Extract the (X, Y) coordinate from the center of the cell holding the provided text.  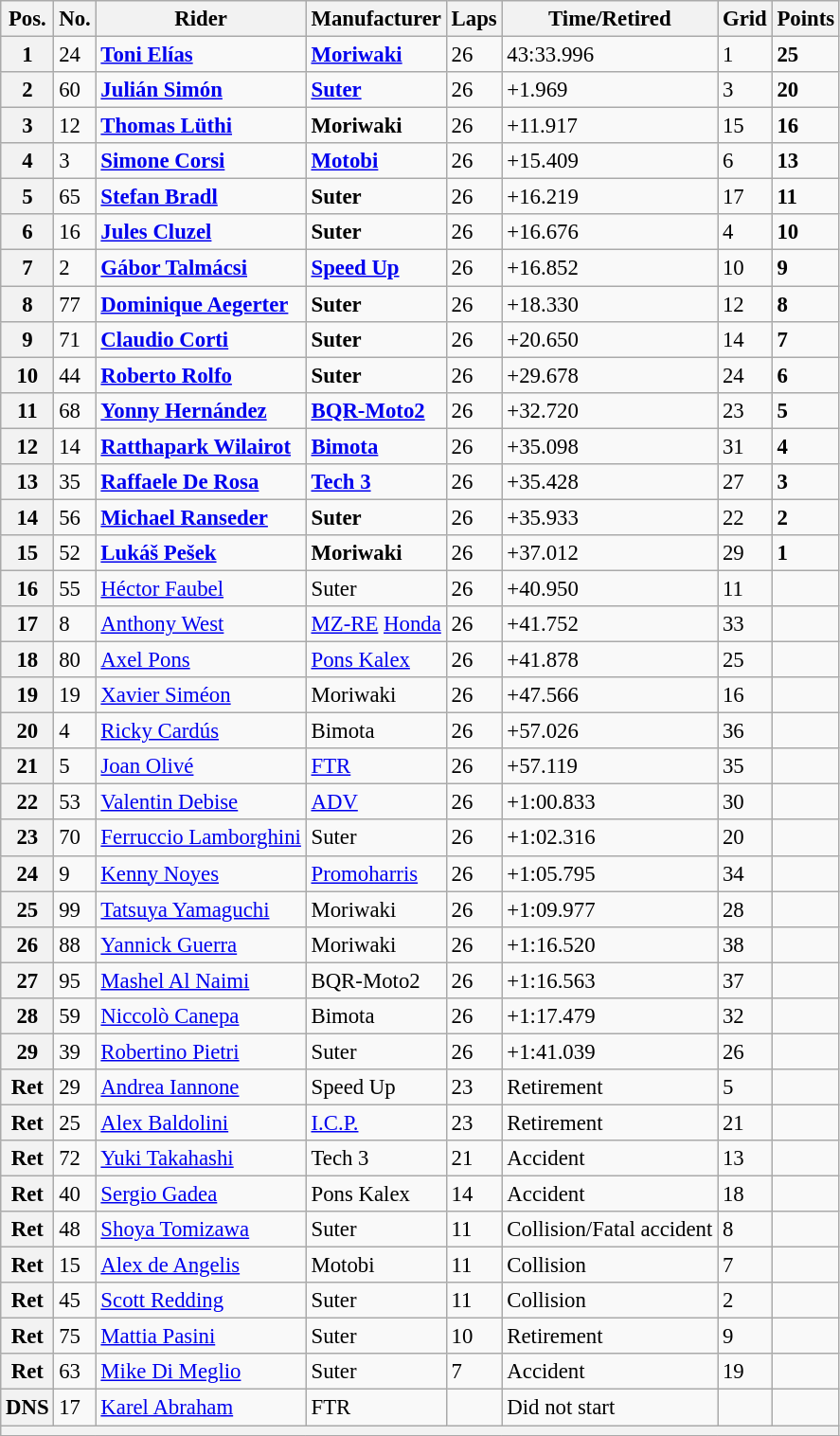
Laps (474, 19)
+1:41.039 (610, 1051)
34 (744, 873)
+16.676 (610, 232)
Valentin Debise (201, 802)
32 (744, 1016)
+11.917 (610, 126)
Yonny Hernández (201, 410)
Promoharris (376, 873)
71 (75, 339)
+41.752 (610, 624)
+1:00.833 (610, 802)
ADV (376, 802)
45 (75, 1301)
80 (75, 660)
43:33.996 (610, 55)
+1:05.795 (610, 873)
Mattia Pasini (201, 1337)
56 (75, 517)
Did not start (610, 1408)
88 (75, 944)
Gábor Talmácsi (201, 268)
I.C.P. (376, 1122)
Simone Corsi (201, 161)
Shoya Tomizawa (201, 1230)
Collision/Fatal accident (610, 1230)
Jules Cluzel (201, 232)
65 (75, 197)
No. (75, 19)
Stefan Bradl (201, 197)
+16.219 (610, 197)
Yuki Takahashi (201, 1158)
DNS (27, 1408)
Thomas Lüthi (201, 126)
+29.678 (610, 375)
Points (805, 19)
55 (75, 588)
53 (75, 802)
Andrea Iannone (201, 1087)
+35.933 (610, 517)
59 (75, 1016)
40 (75, 1194)
Niccolò Canepa (201, 1016)
33 (744, 624)
36 (744, 731)
Raffaele De Rosa (201, 482)
Sergio Gadea (201, 1194)
+35.098 (610, 446)
Time/Retired (610, 19)
Grid (744, 19)
30 (744, 802)
44 (75, 375)
+1:17.479 (610, 1016)
Xavier Siméon (201, 695)
Anthony West (201, 624)
+37.012 (610, 553)
+15.409 (610, 161)
Robertino Pietri (201, 1051)
Yannick Guerra (201, 944)
52 (75, 553)
+1:16.563 (610, 980)
+1:16.520 (610, 944)
Julián Simón (201, 90)
39 (75, 1051)
48 (75, 1230)
Dominique Aegerter (201, 304)
Ricky Cardús (201, 731)
Alex Baldolini (201, 1122)
70 (75, 838)
+18.330 (610, 304)
77 (75, 304)
Alex de Angelis (201, 1265)
+47.566 (610, 695)
68 (75, 410)
+57.119 (610, 766)
99 (75, 909)
MZ-RE Honda (376, 624)
Toni Elías (201, 55)
Scott Redding (201, 1301)
Axel Pons (201, 660)
63 (75, 1373)
+1:02.316 (610, 838)
72 (75, 1158)
Michael Ranseder (201, 517)
Manufacturer (376, 19)
Lukáš Pešek (201, 553)
31 (744, 446)
Joan Olivé (201, 766)
+57.026 (610, 731)
+40.950 (610, 588)
Karel Abraham (201, 1408)
Roberto Rolfo (201, 375)
Claudio Corti (201, 339)
+16.852 (610, 268)
60 (75, 90)
+20.650 (610, 339)
38 (744, 944)
Kenny Noyes (201, 873)
Mike Di Meglio (201, 1373)
Héctor Faubel (201, 588)
37 (744, 980)
+1:09.977 (610, 909)
95 (75, 980)
75 (75, 1337)
+1.969 (610, 90)
Mashel Al Naimi (201, 980)
+41.878 (610, 660)
Ferruccio Lamborghini (201, 838)
+35.428 (610, 482)
Pos. (27, 19)
Tatsuya Yamaguchi (201, 909)
Ratthapark Wilairot (201, 446)
+32.720 (610, 410)
Rider (201, 19)
